From the cell containing the given text, extract its center point as [X, Y] coordinate. 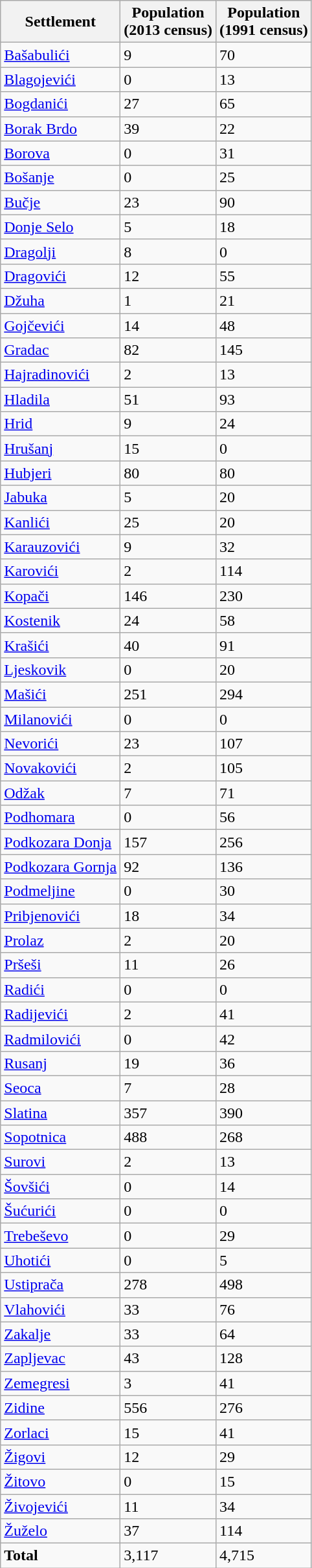
Žitovo [61, 1481]
556 [168, 1408]
Podmeljine [61, 891]
Podkozara Gornja [61, 867]
42 [263, 1039]
230 [263, 596]
Trebeševo [61, 1236]
Seoca [61, 1088]
Radmilovići [61, 1039]
Kostenik [61, 620]
Blagojevići [61, 79]
Hrušanj [61, 449]
Novakovići [61, 768]
128 [263, 1359]
64 [263, 1334]
Kopači [61, 596]
Uhotići [61, 1260]
Mašići [61, 694]
488 [168, 1138]
Podhomara [61, 818]
Settlement [61, 22]
3,117 [168, 1556]
Šovšići [61, 1187]
Gradac [61, 350]
107 [263, 744]
70 [263, 55]
251 [168, 694]
Žigovi [61, 1457]
19 [168, 1063]
40 [168, 645]
Hrid [61, 424]
36 [263, 1063]
Rusanj [61, 1063]
Živojevići [61, 1507]
Zapljevac [61, 1359]
357 [168, 1112]
Prolaz [61, 940]
76 [263, 1309]
21 [263, 301]
256 [263, 842]
146 [168, 596]
27 [168, 104]
276 [263, 1408]
390 [263, 1112]
8 [168, 251]
48 [263, 325]
82 [168, 350]
136 [263, 867]
Surovi [61, 1162]
Bašabulići [61, 55]
Borova [61, 153]
Šućurići [61, 1211]
145 [263, 350]
294 [263, 694]
Jabuka [61, 498]
Hajradinovići [61, 375]
268 [263, 1138]
Zidine [61, 1408]
Population(2013 census) [168, 22]
Zemegresi [61, 1383]
Karauzovići [61, 547]
105 [263, 768]
43 [168, 1359]
37 [168, 1531]
32 [263, 547]
65 [263, 104]
91 [263, 645]
Milanovići [61, 719]
90 [263, 202]
Nevorići [61, 744]
Ljeskovik [61, 670]
Odžak [61, 793]
Hubjeri [61, 473]
3 [168, 1383]
Vlahovići [61, 1309]
Sopotnica [61, 1138]
26 [263, 965]
71 [263, 793]
Total [61, 1556]
Radijevići [61, 1014]
31 [263, 153]
Krašići [61, 645]
Zakalje [61, 1334]
4,715 [263, 1556]
Population(1991 census) [263, 22]
93 [263, 399]
Dragovići [61, 276]
Ustiprača [61, 1285]
157 [168, 842]
55 [263, 276]
22 [263, 129]
Dragolji [61, 251]
Bučje [61, 202]
28 [263, 1088]
278 [168, 1285]
Bogdanići [61, 104]
Džuha [61, 301]
51 [168, 399]
Kanlići [61, 522]
Slatina [61, 1112]
Karovići [61, 571]
Pribjenovići [61, 916]
Bošanje [61, 178]
39 [168, 129]
56 [263, 818]
30 [263, 891]
Borak Brdo [61, 129]
Donje Selo [61, 227]
Podkozara Donja [61, 842]
58 [263, 620]
92 [168, 867]
498 [263, 1285]
Pršeši [61, 965]
Radići [61, 990]
Gojčevići [61, 325]
Žuželo [61, 1531]
Zorlaci [61, 1432]
1 [168, 301]
Hladila [61, 399]
